Identify which cell holds the provided text, then report its [X, Y] central coordinate. 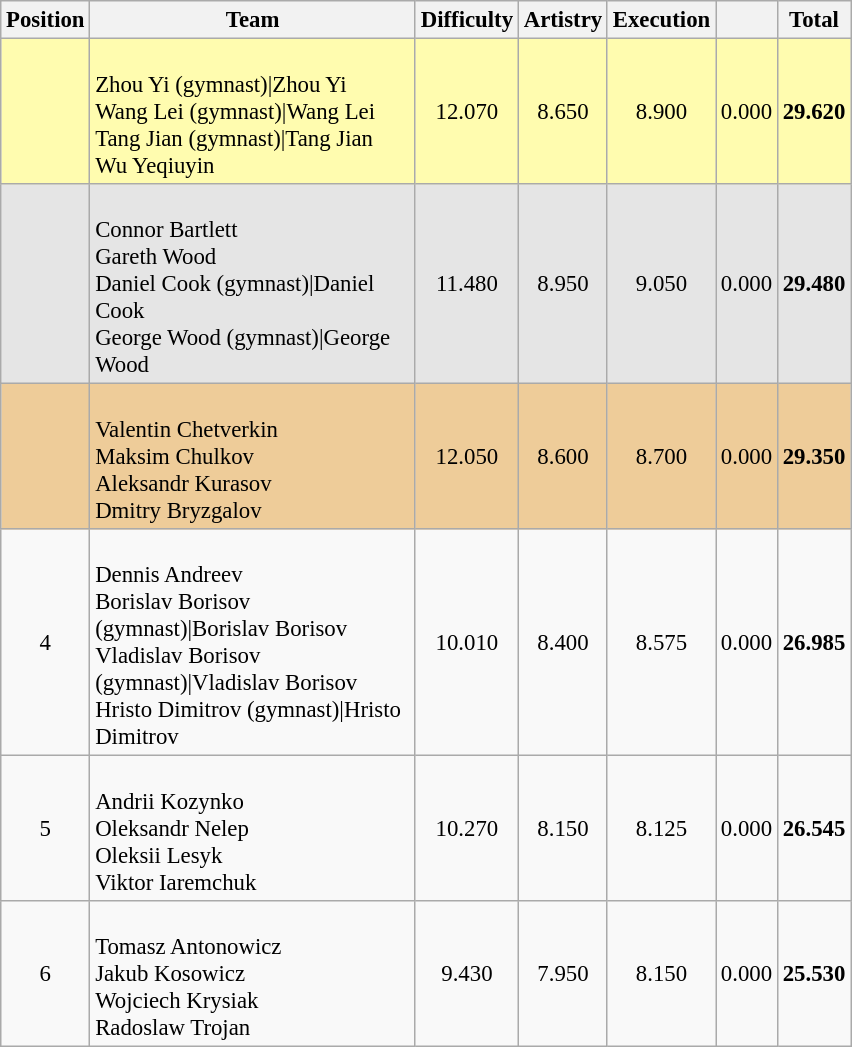
12.050 [466, 457]
Team [253, 20]
Valentin ChetverkinMaksim ChulkovAleksandr KurasovDmitry Bryzgalov [253, 457]
9.050 [661, 284]
12.070 [466, 112]
8.600 [562, 457]
8.700 [661, 457]
Dennis AndreevBorislav Borisov (gymnast)|Borislav BorisovVladislav Borisov (gymnast)|Vladislav BorisovHristo Dimitrov (gymnast)|Hristo Dimitrov [253, 642]
26.545 [814, 829]
26.985 [814, 642]
10.270 [466, 829]
29.350 [814, 457]
8.575 [661, 642]
10.010 [466, 642]
29.620 [814, 112]
Connor BartlettGareth WoodDaniel Cook (gymnast)|Daniel CookGeorge Wood (gymnast)|George Wood [253, 284]
11.480 [466, 284]
8.650 [562, 112]
4 [46, 642]
8.400 [562, 642]
Position [46, 20]
8.150 [562, 829]
Execution [661, 20]
Andrii KozynkoOleksandr NelepOleksii LesykViktor Iaremchuk [253, 829]
Artistry [562, 20]
Total [814, 20]
8.125 [661, 829]
8.950 [562, 284]
Zhou Yi (gymnast)|Zhou YiWang Lei (gymnast)|Wang LeiTang Jian (gymnast)|Tang JianWu Yeqiuyin [253, 112]
29.480 [814, 284]
8.900 [661, 112]
Difficulty [466, 20]
5 [46, 829]
